Find where the given text appears and provide that cell's center as [X, Y] coordinate. 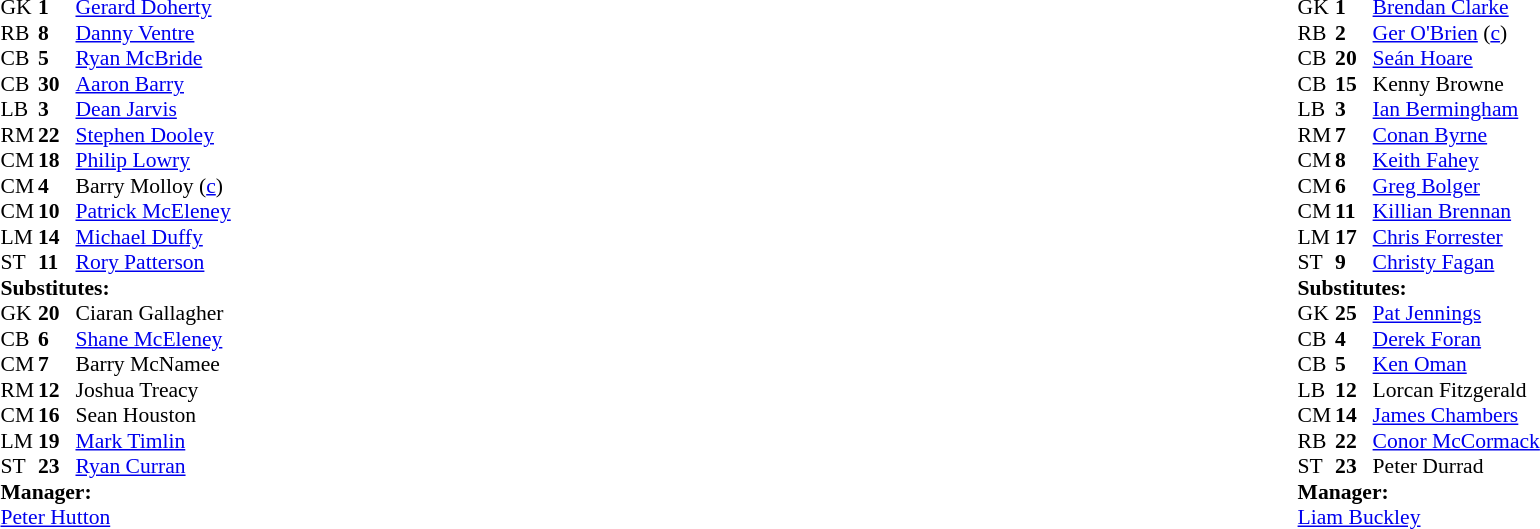
Kenny Browne [1456, 84]
Pat Jennings [1456, 313]
Lorcan Fitzgerald [1456, 390]
Barry McNamee [154, 365]
10 [57, 211]
Killian Brennan [1456, 211]
30 [57, 84]
Rory Patterson [154, 263]
Sean Houston [154, 415]
Keith Fahey [1456, 161]
Ger O'Brien (c) [1456, 33]
Michael Duffy [154, 237]
Derek Foran [1456, 339]
25 [1354, 313]
Conan Byrne [1456, 135]
Peter Durrad [1456, 467]
Ryan Curran [154, 467]
Dean Jarvis [154, 109]
Seán Hoare [1456, 59]
Ken Oman [1456, 365]
Ciaran Gallagher [154, 313]
19 [57, 441]
Patrick McEleney [154, 211]
Mark Timlin [154, 441]
Chris Forrester [1456, 237]
Ian Bermingham [1456, 109]
15 [1354, 84]
Shane McEleney [154, 339]
Aaron Barry [154, 84]
Ryan McBride [154, 59]
17 [1354, 237]
9 [1354, 263]
Joshua Treacy [154, 390]
Conor McCormack [1456, 441]
Stephen Dooley [154, 135]
Christy Fagan [1456, 263]
2 [1354, 33]
18 [57, 161]
Barry Molloy (c) [154, 186]
16 [57, 415]
James Chambers [1456, 415]
Philip Lowry [154, 161]
Danny Ventre [154, 33]
Greg Bolger [1456, 186]
